Output the (X, Y) coordinate of the center of the cell containing the given text.  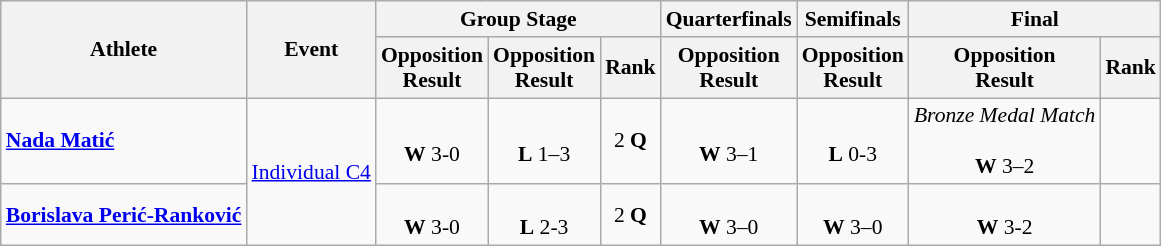
Athlete (124, 50)
W 3-2 (1005, 216)
Bronze Medal Match W 3–2 (1005, 142)
Semifinals (853, 19)
Final (1035, 19)
Quarterfinals (729, 19)
Group Stage (518, 19)
Event (310, 50)
L 1–3 (544, 142)
L 0-3 (853, 142)
W 3–1 (729, 142)
Borislava Perić-Ranković (124, 216)
Individual C4 (310, 172)
L 2-3 (544, 216)
Nada Matić (124, 142)
